Extract the [x, y] coordinate from the center of the cell holding the provided text.  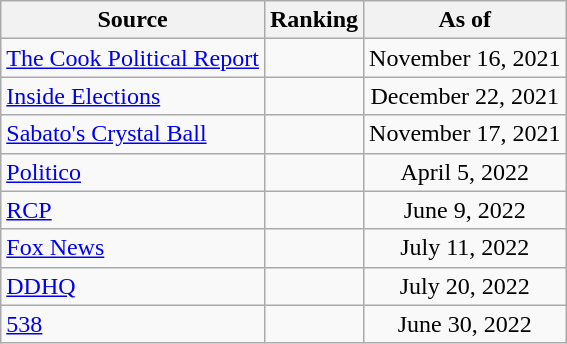
The Cook Political Report [133, 58]
November 16, 2021 [465, 58]
December 22, 2021 [465, 96]
DDHQ [133, 286]
Fox News [133, 248]
Ranking [314, 20]
July 20, 2022 [465, 286]
July 11, 2022 [465, 248]
Inside Elections [133, 96]
Politico [133, 172]
As of [465, 20]
Source [133, 20]
538 [133, 324]
June 9, 2022 [465, 210]
Sabato's Crystal Ball [133, 134]
June 30, 2022 [465, 324]
April 5, 2022 [465, 172]
November 17, 2021 [465, 134]
RCP [133, 210]
